For the text-containing cell, return its midpoint in [X, Y] coordinate format. 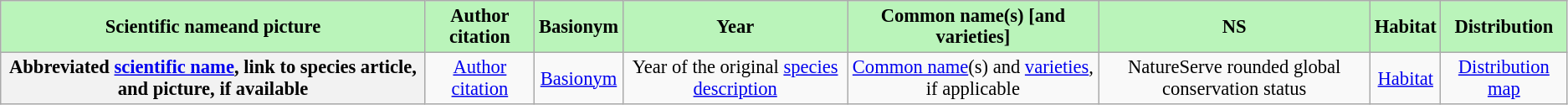
Abbreviated scientific name, link to species article, and picture, if available [213, 78]
Distribution [1504, 27]
Scientific nameand picture [213, 27]
Common name(s) and varieties, if applicable [973, 78]
Common name(s) [and varieties] [973, 27]
Distribution map [1504, 78]
NS [1235, 27]
NatureServe rounded global conservation status [1235, 78]
Year [735, 27]
Year of the original species description [735, 78]
